Search for the cell housing the specified text and yield its [x, y] center coordinate. 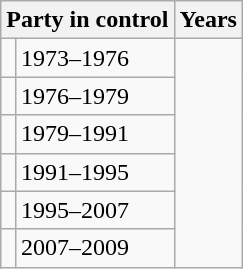
Years [208, 20]
1976–1979 [94, 96]
Party in control [88, 20]
1991–1995 [94, 172]
1979–1991 [94, 134]
2007–2009 [94, 248]
1973–1976 [94, 58]
1995–2007 [94, 210]
